Scan for the cell matching the given text and deliver its (x, y) coordinate at center. 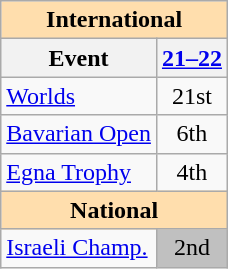
21st (192, 96)
6th (192, 134)
2nd (192, 248)
21–22 (192, 58)
National (114, 210)
International (114, 20)
4th (192, 172)
Bavarian Open (79, 134)
Egna Trophy (79, 172)
Worlds (79, 96)
Event (79, 58)
Israeli Champ. (79, 248)
